Return the [X, Y] coordinate for the center point of the cell that contains the specified text.  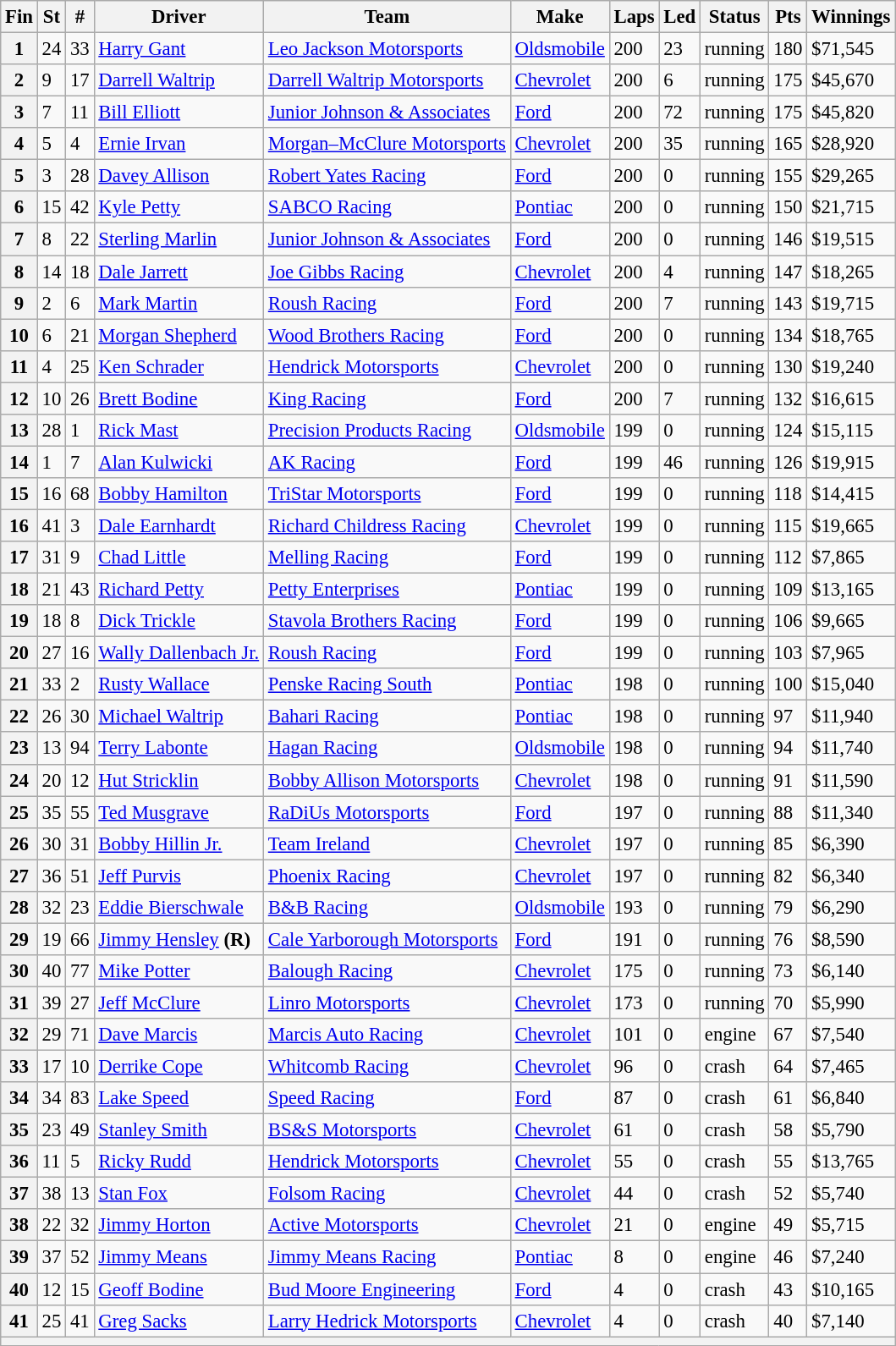
Laps [635, 17]
$19,240 [851, 366]
$5,990 [851, 1003]
Darrell Waltrip [179, 80]
Balough Racing [387, 971]
Driver [179, 17]
Active Motorsports [387, 1226]
Ricky Rudd [179, 1162]
Wally Dallenbach Jr. [179, 653]
$6,340 [851, 876]
Jimmy Means Racing [387, 1257]
Linro Motorsports [387, 1003]
Leo Jackson Motorsports [387, 49]
118 [789, 494]
Chad Little [179, 558]
42 [80, 207]
71 [80, 1035]
Morgan Shepherd [179, 335]
Dick Trickle [179, 621]
$11,940 [851, 717]
100 [789, 684]
150 [789, 207]
Bahari Racing [387, 717]
Joe Gibbs Racing [387, 272]
70 [789, 1003]
Fin [19, 17]
87 [635, 1098]
$6,290 [851, 908]
Harry Gant [179, 49]
96 [635, 1067]
$7,865 [851, 558]
173 [635, 1003]
51 [80, 876]
$14,415 [851, 494]
106 [789, 621]
91 [789, 780]
Darrell Waltrip Motorsports [387, 80]
$18,265 [851, 272]
$29,265 [851, 176]
Stanley Smith [179, 1130]
AK Racing [387, 462]
$6,840 [851, 1098]
$19,515 [851, 239]
73 [789, 971]
$7,140 [851, 1321]
146 [789, 239]
112 [789, 558]
$16,615 [851, 398]
$45,820 [851, 113]
$13,765 [851, 1162]
RaDiUs Motorsports [387, 812]
Jimmy Hensley (R) [179, 939]
Team [387, 17]
Dave Marcis [179, 1035]
Ted Musgrave [179, 812]
68 [80, 494]
134 [789, 335]
$13,165 [851, 590]
Wood Brothers Racing [387, 335]
97 [789, 717]
147 [789, 272]
$5,715 [851, 1226]
Melling Racing [387, 558]
132 [789, 398]
$19,665 [851, 525]
$19,715 [851, 303]
$18,765 [851, 335]
Bobby Allison Motorsports [387, 780]
$6,390 [851, 843]
Penske Racing South [387, 684]
$21,715 [851, 207]
126 [789, 462]
109 [789, 590]
Bobby Hamilton [179, 494]
64 [789, 1067]
155 [789, 176]
$15,040 [851, 684]
$28,920 [851, 144]
Morgan–McClure Motorsports [387, 144]
Richard Petty [179, 590]
88 [789, 812]
180 [789, 49]
Make [560, 17]
124 [789, 431]
Ernie Irvan [179, 144]
Larry Hedrick Motorsports [387, 1321]
B&B Racing [387, 908]
Speed Racing [387, 1098]
Terry Labonte [179, 749]
Folsom Racing [387, 1194]
Team Ireland [387, 843]
King Racing [387, 398]
$15,115 [851, 431]
Jeff McClure [179, 1003]
Kyle Petty [179, 207]
Michael Waltrip [179, 717]
$5,740 [851, 1194]
Cale Yarborough Motorsports [387, 939]
$9,665 [851, 621]
Petty Enterprises [387, 590]
$6,140 [851, 971]
Richard Childress Racing [387, 525]
58 [789, 1130]
Stan Fox [179, 1194]
Alan Kulwicki [179, 462]
BS&S Motorsports [387, 1130]
66 [80, 939]
Jimmy Horton [179, 1226]
Jeff Purvis [179, 876]
Marcis Auto Racing [387, 1035]
Led [680, 17]
Robert Yates Racing [387, 176]
Mark Martin [179, 303]
191 [635, 939]
# [80, 17]
Bill Elliott [179, 113]
85 [789, 843]
Rick Mast [179, 431]
Precision Products Racing [387, 431]
67 [789, 1035]
SABCO Racing [387, 207]
$5,790 [851, 1130]
76 [789, 939]
Davey Allison [179, 176]
$11,340 [851, 812]
$10,165 [851, 1289]
44 [635, 1194]
Stavola Brothers Racing [387, 621]
Mike Potter [179, 971]
St [51, 17]
165 [789, 144]
82 [789, 876]
101 [635, 1035]
79 [789, 908]
Dale Jarrett [179, 272]
Ken Schrader [179, 366]
Bobby Hillin Jr. [179, 843]
Brett Bodine [179, 398]
$71,545 [851, 49]
$7,465 [851, 1067]
Jimmy Means [179, 1257]
$11,590 [851, 780]
Status [734, 17]
Hut Stricklin [179, 780]
Geoff Bodine [179, 1289]
$7,240 [851, 1257]
Phoenix Racing [387, 876]
$7,540 [851, 1035]
Lake Speed [179, 1098]
$45,670 [851, 80]
193 [635, 908]
$7,965 [851, 653]
77 [80, 971]
143 [789, 303]
83 [80, 1098]
Sterling Marlin [179, 239]
Eddie Bierschwale [179, 908]
Rusty Wallace [179, 684]
Winnings [851, 17]
Whitcomb Racing [387, 1067]
72 [680, 113]
$8,590 [851, 939]
Hagan Racing [387, 749]
Bud Moore Engineering [387, 1289]
103 [789, 653]
130 [789, 366]
Derrike Cope [179, 1067]
TriStar Motorsports [387, 494]
$11,740 [851, 749]
115 [789, 525]
$19,915 [851, 462]
Greg Sacks [179, 1321]
Dale Earnhardt [179, 525]
Pts [789, 17]
